Extract the [X, Y] coordinate from the center of the cell holding the provided text.  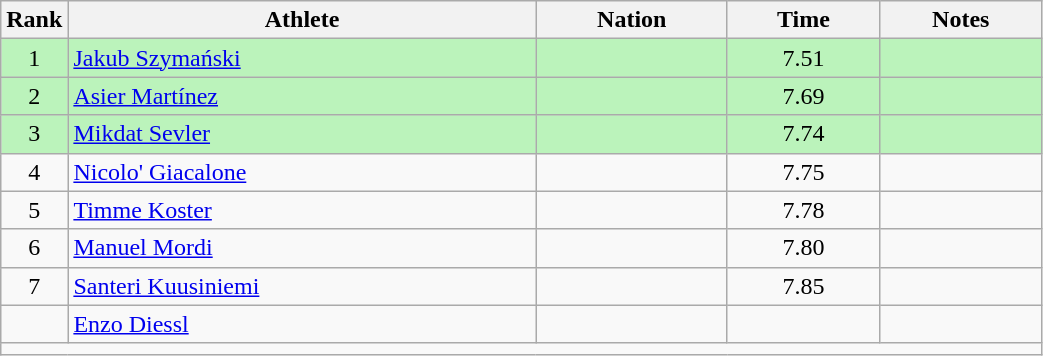
7.75 [803, 172]
Timme Koster [302, 210]
7.74 [803, 134]
Nicolo' Giacalone [302, 172]
1 [34, 58]
Notes [960, 20]
2 [34, 96]
Enzo Diessl [302, 324]
Rank [34, 20]
5 [34, 210]
Time [803, 20]
Asier Martínez [302, 96]
7.85 [803, 286]
7.51 [803, 58]
Manuel Mordi [302, 248]
4 [34, 172]
Jakub Szymański [302, 58]
7.80 [803, 248]
Athlete [302, 20]
6 [34, 248]
7.69 [803, 96]
7 [34, 286]
7.78 [803, 210]
Mikdat Sevler [302, 134]
3 [34, 134]
Santeri Kuusiniemi [302, 286]
Nation [632, 20]
